Return the (X, Y) coordinate for the center point of the cell that contains the specified text.  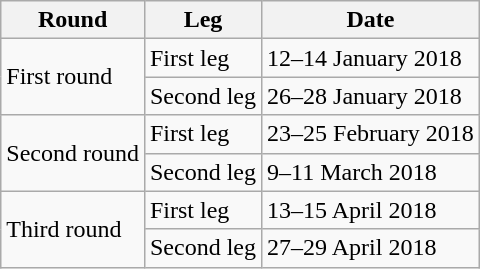
Date (371, 20)
23–25 February 2018 (371, 134)
13–15 April 2018 (371, 210)
Leg (202, 20)
9–11 March 2018 (371, 172)
Second round (73, 153)
First round (73, 77)
Third round (73, 229)
12–14 January 2018 (371, 58)
27–29 April 2018 (371, 248)
26–28 January 2018 (371, 96)
Round (73, 20)
